Search for the cell housing the specified text and yield its (x, y) center coordinate. 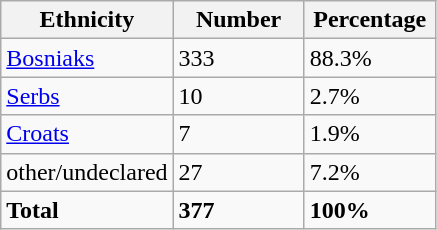
Total (87, 210)
2.7% (370, 96)
1.9% (370, 134)
7 (238, 134)
377 (238, 210)
100% (370, 210)
27 (238, 172)
333 (238, 58)
Serbs (87, 96)
Percentage (370, 20)
Croats (87, 134)
88.3% (370, 58)
7.2% (370, 172)
Ethnicity (87, 20)
10 (238, 96)
Bosniaks (87, 58)
other/undeclared (87, 172)
Number (238, 20)
